Identify which cell holds the provided text, then report its (X, Y) central coordinate. 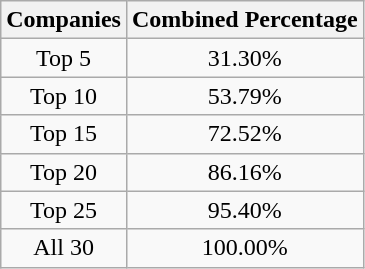
Combined Percentage (244, 20)
95.40% (244, 210)
72.52% (244, 134)
Top 5 (64, 58)
Top 15 (64, 134)
Top 20 (64, 172)
Top 25 (64, 210)
53.79% (244, 96)
31.30% (244, 58)
100.00% (244, 248)
All 30 (64, 248)
Companies (64, 20)
86.16% (244, 172)
Top 10 (64, 96)
